Locate the cell with the specified text and output its (X, Y) center coordinate. 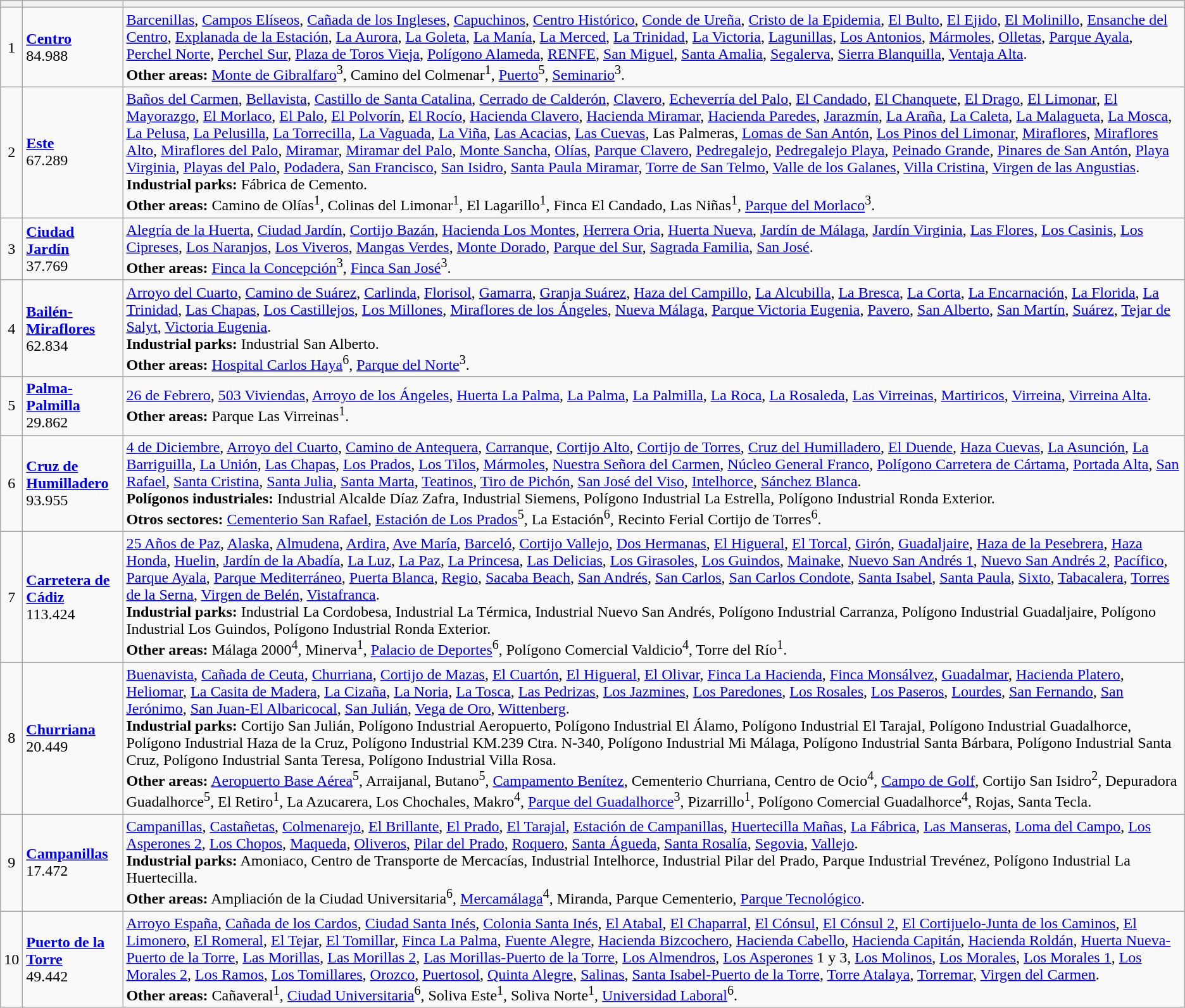
Cruz de Humilladero 93.955 (73, 484)
9 (11, 862)
Campanillas 17.472 (73, 862)
Centro 84.988 (73, 47)
7 (11, 598)
Palma-Palmilla 29.862 (73, 406)
Churriana 20.449 (73, 738)
3 (11, 249)
Carretera de Cádiz 113.424 (73, 598)
Ciudad Jardín 37.769 (73, 249)
Bailén-Miraflores 62.834 (73, 328)
Puerto de la Torre 49.442 (73, 960)
8 (11, 738)
2 (11, 152)
1 (11, 47)
5 (11, 406)
Este 67.289 (73, 152)
6 (11, 484)
10 (11, 960)
4 (11, 328)
